Provide the [X, Y] coordinate of the cell's center where the given text is located.  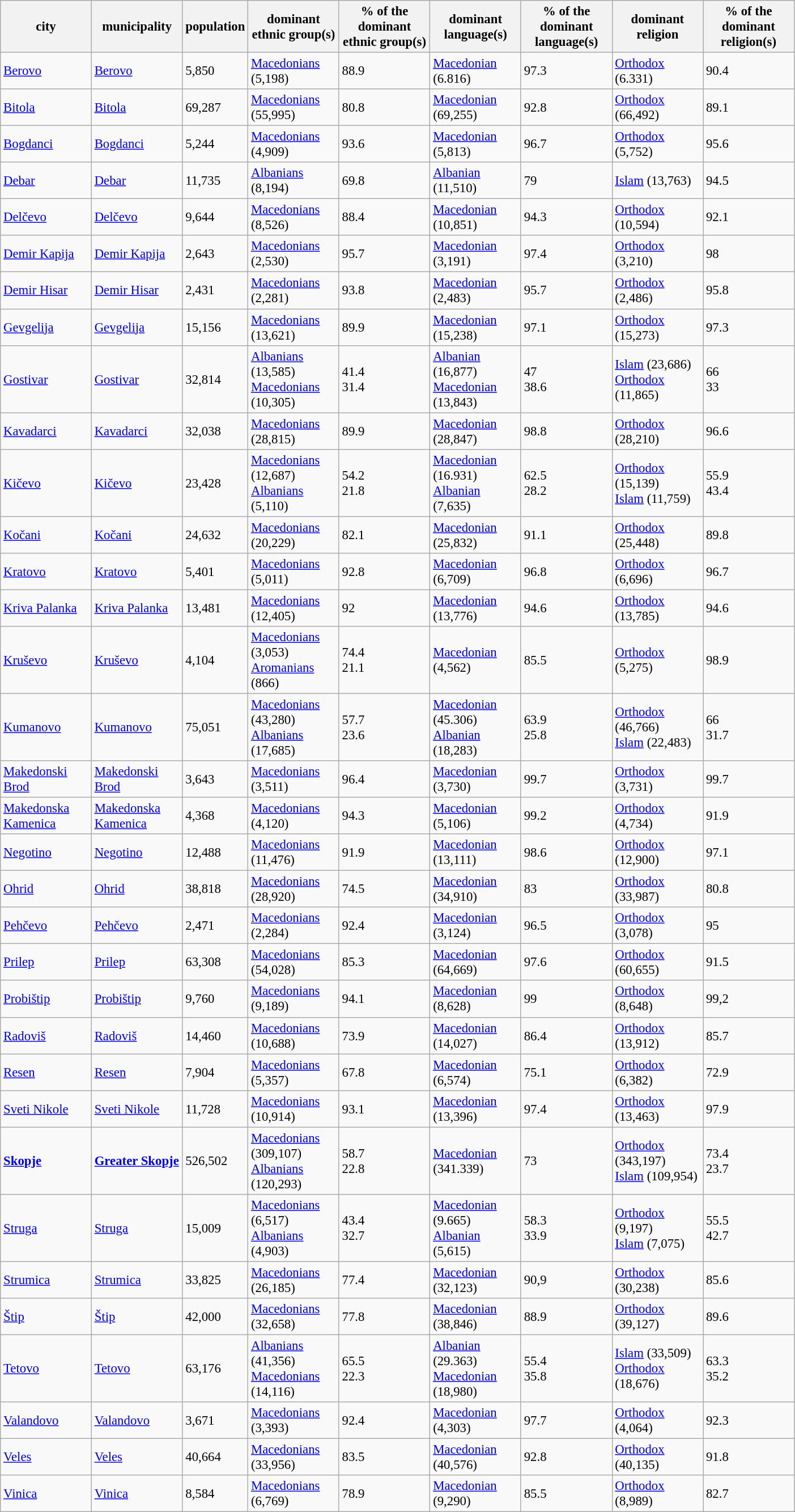
92.3 [749, 1421]
Macedonian (32,123) [476, 1280]
Macedonian (10,851) [476, 218]
54.221.8 [384, 483]
Albanians (41,356)Macedonians (14,116) [294, 1369]
4,368 [215, 816]
11,735 [215, 180]
88.4 [384, 218]
43.432.7 [384, 1228]
Macedonians (32,658) [294, 1316]
Macedonians (4,909) [294, 144]
Orthodox (10,594) [657, 218]
Macedonian (6,574) [476, 1073]
Macedonian (6,709) [476, 571]
Macedonians (5,198) [294, 71]
Macedonians (12,687)Albanians (5,110) [294, 483]
Macedonians (11,476) [294, 853]
98.9 [749, 660]
63,308 [215, 963]
Orthodox (13,912) [657, 1035]
Macedonian (341.339) [476, 1161]
63,176 [215, 1369]
Albanians (8,194) [294, 180]
Islam (23,686)Orthodox (11,865) [657, 379]
Macedonians (8,526) [294, 218]
65.522.3 [384, 1369]
526,502 [215, 1161]
Orthodox (6,382) [657, 1073]
5,401 [215, 571]
Macedonian (64,669) [476, 963]
58.333.9 [567, 1228]
Islam (33,509)Orthodox (18,676) [657, 1369]
Macedonians (6,517)Albanians (4,903) [294, 1228]
Macedonian (3,730) [476, 779]
75.1 [567, 1073]
94.1 [384, 999]
92 [384, 608]
Orthodox (60,655) [657, 963]
23,428 [215, 483]
73.423.7 [749, 1161]
7,904 [215, 1073]
Macedonian (40,576) [476, 1457]
63.925.8 [567, 727]
93.1 [384, 1109]
12,488 [215, 853]
5,244 [215, 144]
91.5 [749, 963]
Macedonian (9.665)Albanian (5,615) [476, 1228]
96.4 [384, 779]
97.7 [567, 1421]
Orthodox (12,900) [657, 853]
Orthodox (40,135) [657, 1457]
99,2 [749, 999]
94.5 [749, 180]
85.6 [749, 1280]
75,051 [215, 727]
99 [567, 999]
9,644 [215, 218]
Orthodox (343,197)Islam (109,954) [657, 1161]
33,825 [215, 1280]
89.1 [749, 108]
13,481 [215, 608]
Macedonian (15,238) [476, 328]
Macedonians (2,530) [294, 254]
2,431 [215, 290]
Orthodox (15,273) [657, 328]
95.8 [749, 290]
82.1 [384, 535]
Macedonian (34,910) [476, 889]
% of the dominant religion(s) [749, 27]
78.9 [384, 1493]
38,818 [215, 889]
82.7 [749, 1493]
91.8 [749, 1457]
95.6 [749, 144]
Macedonians (3,053)Aromanians (866) [294, 660]
99.2 [567, 816]
57.723.6 [384, 727]
Macedonians (4,120) [294, 816]
% of the dominant ethnic group(s) [384, 27]
dominant ethnic group(s) [294, 27]
72.9 [749, 1073]
32,814 [215, 379]
8,584 [215, 1493]
Skopje [46, 1161]
Orthodox (46,766)Islam (22,483) [657, 727]
77.4 [384, 1280]
Orthodox (66,492) [657, 108]
Macedonian (13,111) [476, 853]
Orthodox (3,078) [657, 925]
90.4 [749, 71]
Orthodox (4,064) [657, 1421]
Macedonians (28,920) [294, 889]
municipality [137, 27]
Macedonian (5,813) [476, 144]
11,728 [215, 1109]
6633 [749, 379]
dominant religion [657, 27]
2,471 [215, 925]
Orthodox (8,648) [657, 999]
Albanian (16,877)Macedonian (13,843) [476, 379]
Macedonians (12,405) [294, 608]
73 [567, 1161]
Macedonians (28,815) [294, 431]
Macedonians (20,229) [294, 535]
Orthodox (13,463) [657, 1109]
Macedonians (2,281) [294, 290]
Macedonian (14,027) [476, 1035]
79 [567, 180]
4,104 [215, 660]
96.8 [567, 571]
Orthodox (9,197)Islam (7,075) [657, 1228]
Greater Skopje [137, 1161]
Macedonian (4,562) [476, 660]
% of the dominant language(s) [567, 27]
32,038 [215, 431]
98.8 [567, 431]
86.4 [567, 1035]
74.4 21.1 [384, 660]
Islam (13,763) [657, 180]
Macedonian (13,776) [476, 608]
Orthodox (39,127) [657, 1316]
Macedonian (9,290) [476, 1493]
Macedonians (33,956) [294, 1457]
69,287 [215, 108]
Macedonians (6,769) [294, 1493]
96.5 [567, 925]
91.1 [567, 535]
85.7 [749, 1035]
55.943.4 [749, 483]
4738.6 [567, 379]
Macedonians (10,688) [294, 1035]
Albanians (13,585)Macedonians (10,305) [294, 379]
3,671 [215, 1421]
Orthodox (30,238) [657, 1280]
Orthodox (4,734) [657, 816]
Albanian (29.363)Macedonian (18,980) [476, 1369]
Macedonian (16.931)Albanian (7,635) [476, 483]
Macedonians (5,011) [294, 571]
Orthodox (6.331) [657, 71]
Orthodox (3,210) [657, 254]
15,009 [215, 1228]
55.435.8 [567, 1369]
3,643 [215, 779]
98.6 [567, 853]
Macedonians (3,511) [294, 779]
Macedonians (309,107)Albanians (120,293) [294, 1161]
67.8 [384, 1073]
Orthodox (33,987) [657, 889]
95 [749, 925]
Macedonians (55,995) [294, 108]
Macedonians (5,357) [294, 1073]
85.3 [384, 963]
24,632 [215, 535]
Macedonian (25,832) [476, 535]
83 [567, 889]
89.8 [749, 535]
Macedonians (3,393) [294, 1421]
Macedonians (10,914) [294, 1109]
58.722.8 [384, 1161]
96.6 [749, 431]
2,643 [215, 254]
Macedonian (38,846) [476, 1316]
93.8 [384, 290]
Macedonian (13,396) [476, 1109]
Orthodox (25,448) [657, 535]
Orthodox (5,752) [657, 144]
Macedonian (6.816) [476, 71]
69.8 [384, 180]
5,850 [215, 71]
97.9 [749, 1109]
Macedonians (13,621) [294, 328]
Macedonian (2,483) [476, 290]
Macedonian (45.306)Albanian (18,283) [476, 727]
Macedonian (5,106) [476, 816]
73.9 [384, 1035]
40,664 [215, 1457]
dominant language(s) [476, 27]
Macedonians (2,284) [294, 925]
Orthodox (3,731) [657, 779]
92.1 [749, 218]
Orthodox (13,785) [657, 608]
Macedonians (26,185) [294, 1280]
6631.7 [749, 727]
Orthodox (15,139)Islam (11,759) [657, 483]
41.431.4 [384, 379]
9,760 [215, 999]
Orthodox (8,989) [657, 1493]
Macedonians (54,028) [294, 963]
15,156 [215, 328]
Orthodox (6,696) [657, 571]
Macedonian (8,628) [476, 999]
Macedonians (43,280)Albanians (17,685) [294, 727]
Macedonian (28,847) [476, 431]
14,460 [215, 1035]
Macedonians (9,189) [294, 999]
Orthodox (2,486) [657, 290]
Orthodox (28,210) [657, 431]
42,000 [215, 1316]
62.528.2 [567, 483]
population [215, 27]
98 [749, 254]
city [46, 27]
74.5 [384, 889]
Albanian (11,510) [476, 180]
89.6 [749, 1316]
93.6 [384, 144]
Orthodox (5,275) [657, 660]
55.542.7 [749, 1228]
Macedonian (69,255) [476, 108]
77.8 [384, 1316]
63.335.2 [749, 1369]
Macedonian (4,303) [476, 1421]
97.6 [567, 963]
90,9 [567, 1280]
Macedonian (3,191) [476, 254]
Macedonian (3,124) [476, 925]
83.5 [384, 1457]
